Scan for the cell matching the given text and deliver its [X, Y] coordinate at center. 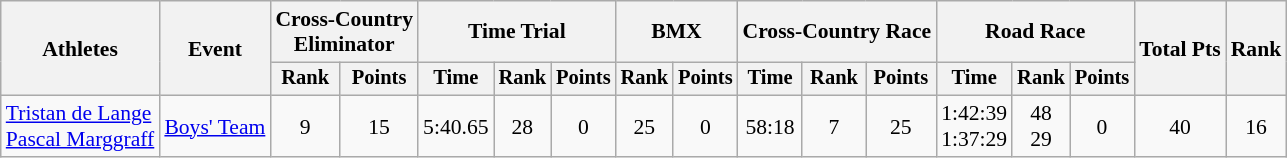
Time Trial [516, 32]
Event [214, 48]
40 [1180, 126]
7 [834, 126]
4829 [1041, 126]
1:42:391:37:29 [974, 126]
Total Pts [1180, 48]
28 [523, 126]
Cross-CountryEliminator [344, 32]
15 [379, 126]
Boys' Team [214, 126]
Tristan de LangePascal Marggraff [80, 126]
9 [305, 126]
Cross-Country Race [838, 32]
5:40.65 [456, 126]
Athletes [80, 48]
16 [1256, 126]
58:18 [770, 126]
BMX [677, 32]
Road Race [1035, 32]
